Provide the (x, y) coordinate of the cell's center where the given text is located.  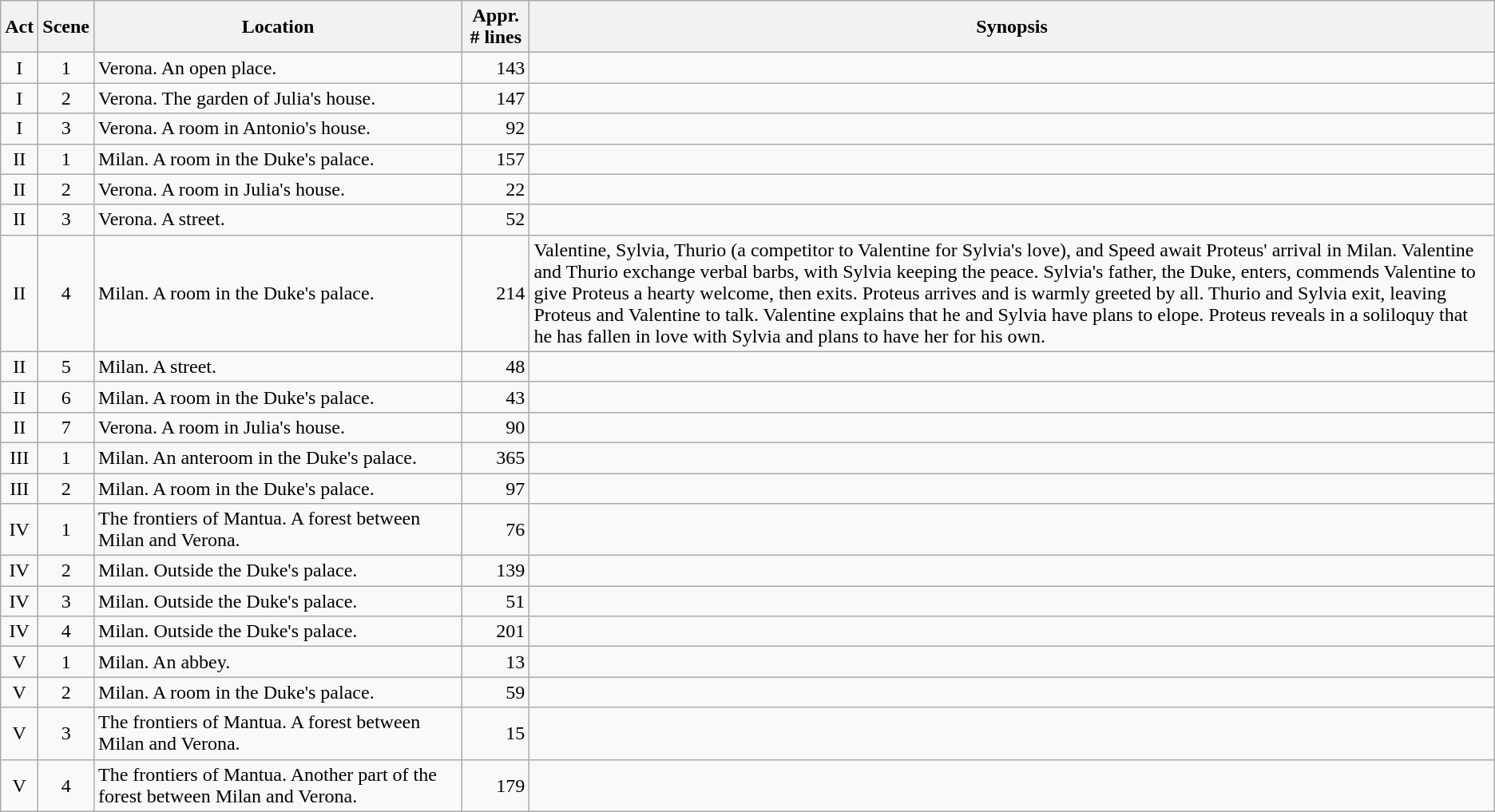
Act (19, 27)
59 (496, 692)
Verona. The garden of Julia's house. (278, 98)
365 (496, 457)
48 (496, 366)
201 (496, 632)
Appr. # lines (496, 27)
147 (496, 98)
Milan. An abbey. (278, 662)
179 (496, 786)
6 (66, 397)
51 (496, 601)
Milan. A street. (278, 366)
76 (496, 530)
7 (66, 427)
Verona. An open place. (278, 68)
214 (496, 293)
13 (496, 662)
The frontiers of Mantua. Another part of the forest between Milan and Verona. (278, 786)
92 (496, 129)
Location (278, 27)
5 (66, 366)
Verona. A room in Antonio's house. (278, 129)
15 (496, 733)
Synopsis (1012, 27)
22 (496, 189)
157 (496, 159)
Scene (66, 27)
139 (496, 571)
52 (496, 220)
143 (496, 68)
43 (496, 397)
90 (496, 427)
Verona. A street. (278, 220)
97 (496, 488)
Milan. An anteroom in the Duke's palace. (278, 457)
